Scan for the cell matching the given text and deliver its (x, y) coordinate at center. 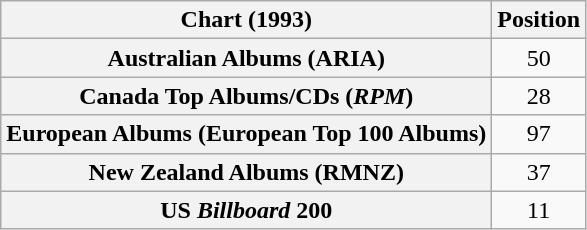
Position (539, 20)
28 (539, 96)
Australian Albums (ARIA) (246, 58)
Canada Top Albums/CDs (RPM) (246, 96)
11 (539, 210)
European Albums (European Top 100 Albums) (246, 134)
37 (539, 172)
Chart (1993) (246, 20)
US Billboard 200 (246, 210)
New Zealand Albums (RMNZ) (246, 172)
97 (539, 134)
50 (539, 58)
